Output the (x, y) coordinate of the center of the cell containing the given text.  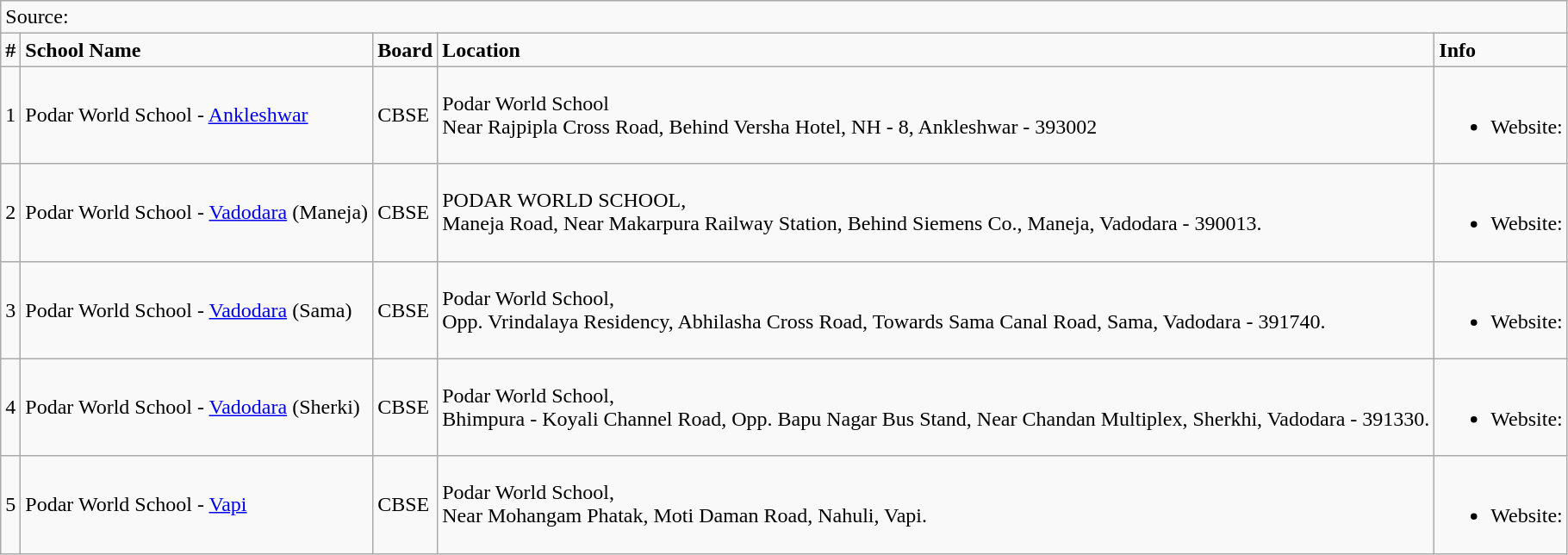
School Name (196, 50)
PODAR WORLD SCHOOL,Maneja Road, Near Makarpura Railway Station, Behind Siemens Co., Maneja, Vadodara - 390013. (936, 212)
Podar World School - Vadodara (Maneja) (196, 212)
Location (936, 50)
Podar World School - Vapi (196, 505)
Info (1501, 50)
Board (405, 50)
3 (10, 310)
Podar World School - Ankleshwar (196, 115)
Source: (784, 17)
Podar World School,Bhimpura - Koyali Channel Road, Opp. Bapu Nagar Bus Stand, Near Chandan Multiplex, Sherkhi, Vadodara - 391330. (936, 407)
Podar World School - Vadodara (Sama) (196, 310)
Podar World School - Vadodara (Sherki) (196, 407)
1 (10, 115)
5 (10, 505)
Podar World School,Opp. Vrindalaya Residency, Abhilasha Cross Road, Towards Sama Canal Road, Sama, Vadodara - 391740. (936, 310)
Podar World School,Near Mohangam Phatak, Moti Daman Road, Nahuli, Vapi. (936, 505)
Podar World SchoolNear Rajpipla Cross Road, Behind Versha Hotel, NH - 8, Ankleshwar - 393002 (936, 115)
4 (10, 407)
# (10, 50)
2 (10, 212)
